For the text-containing cell, return its midpoint in (x, y) coordinate format. 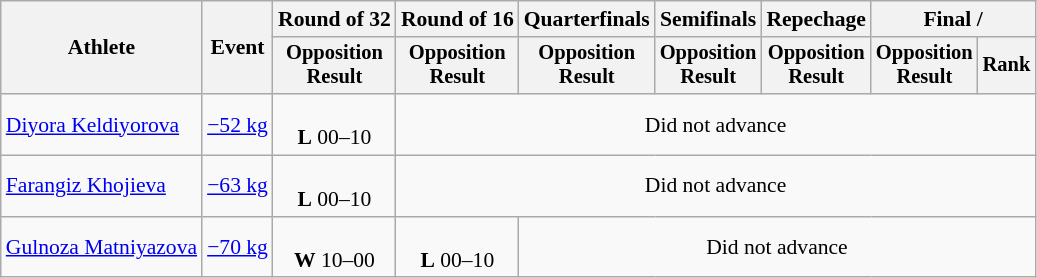
Round of 16 (458, 19)
Quarterfinals (587, 19)
Farangiz Khojieva (102, 186)
Semifinals (708, 19)
−70 kg (238, 248)
Diyora Keldiyorova (102, 124)
Rank (1007, 66)
Final / (953, 19)
Event (238, 48)
W 10–00 (334, 248)
−52 kg (238, 124)
Repechage (816, 19)
−63 kg (238, 186)
Athlete (102, 48)
Gulnoza Matniyazova (102, 248)
Round of 32 (334, 19)
